From the cell containing the given text, extract its center point as (x, y) coordinate. 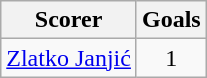
Scorer (69, 20)
Goals (171, 20)
Zlatko Janjić (69, 58)
1 (171, 58)
